Extract the [x, y] coordinate from the center of the cell holding the provided text.  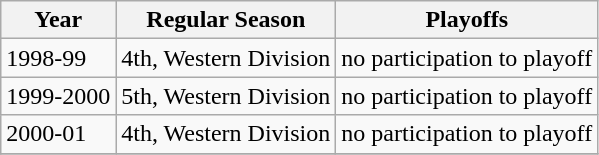
Year [58, 20]
Regular Season [226, 20]
Playoffs [467, 20]
5th, Western Division [226, 96]
1998-99 [58, 58]
1999-2000 [58, 96]
2000-01 [58, 134]
